Detect which cell encompasses the target text, then output its [X, Y] center coordinate. 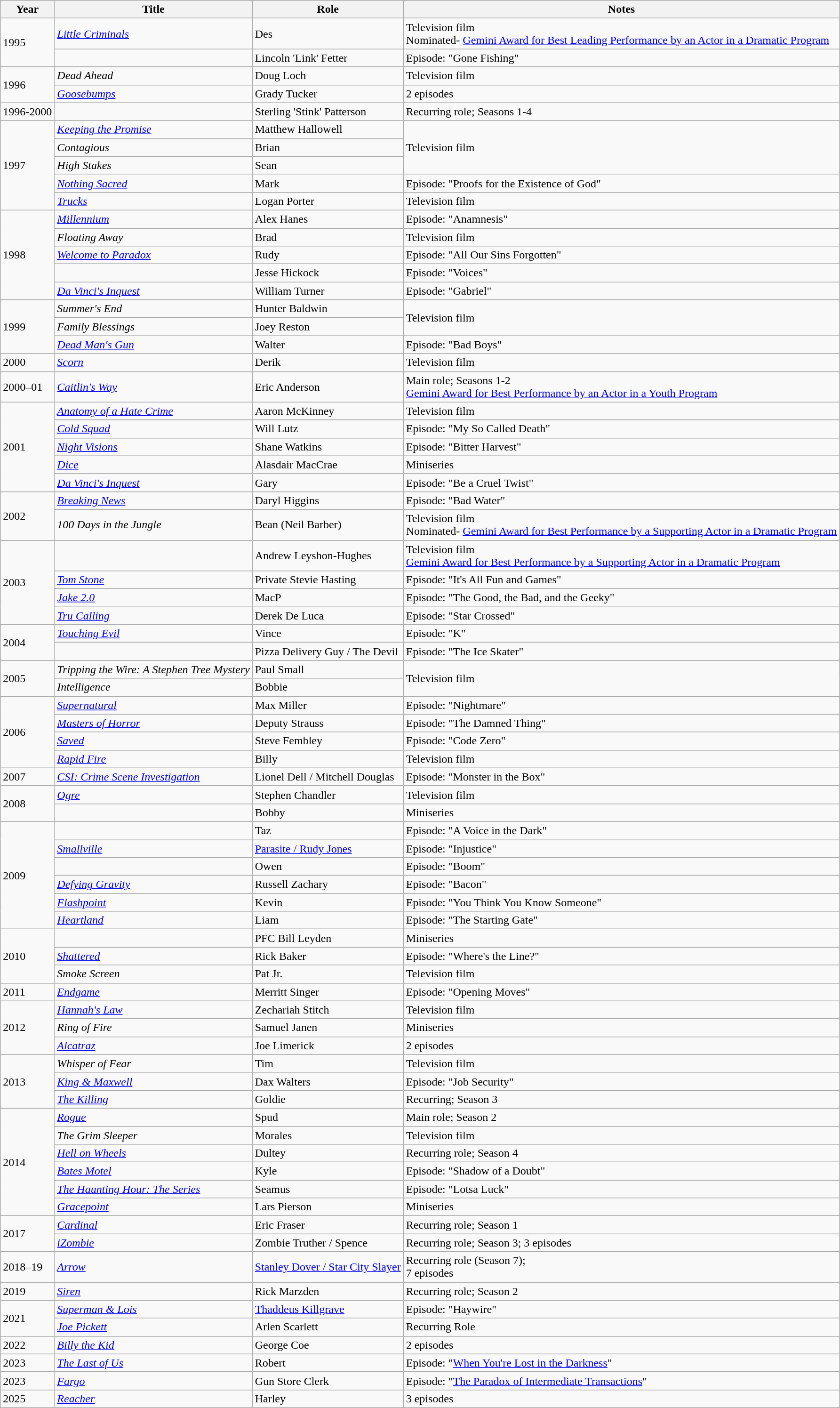
2003 [27, 583]
Episode: "Code Zero" [621, 741]
Episode: "All Our Sins Forgotten" [621, 255]
The Haunting Hour: The Series [153, 1189]
2014 [27, 1162]
Recurring role; Season 1 [621, 1225]
Hunter Baldwin [328, 309]
Stephen Chandler [328, 795]
Will Lutz [328, 429]
1995 [27, 42]
Daryl Higgins [328, 500]
Episode: "Be a Cruel Twist" [621, 483]
Rapid Fire [153, 759]
Episode: "Injustice" [621, 849]
2010 [27, 956]
Samuel Janen [328, 1028]
Sterling 'Stink' Patterson [328, 112]
Lionel Dell / Mitchell Douglas [328, 777]
Role [328, 9]
Breaking News [153, 500]
Merritt Singer [328, 992]
Episode: "Where's the Line?" [621, 956]
Gun Store Clerk [328, 1381]
2018–19 [27, 1267]
Recurring role (Season 7);7 episodes [621, 1267]
Joe Pickett [153, 1327]
Rogue [153, 1117]
Title [153, 9]
Pizza Delivery Guy / The Devil [328, 652]
Smallville [153, 849]
2000 [27, 362]
Harley [328, 1399]
Main role; Season 2 [621, 1117]
Trucks [153, 201]
King & Maxwell [153, 1081]
The Last of Us [153, 1363]
Nothing Sacred [153, 183]
2001 [27, 447]
George Coe [328, 1345]
Episode: "Job Security" [621, 1081]
Episode: "The Starting Gate" [621, 920]
2008 [27, 804]
Shattered [153, 956]
Bobby [328, 813]
Alcatraz [153, 1046]
Tru Calling [153, 616]
Ogre [153, 795]
The Grim Sleeper [153, 1135]
Television filmNominated- Gemini Award for Best Leading Performance by an Actor in a Dramatic Program [621, 34]
Episode: "Voices" [621, 273]
Welcome to Paradox [153, 255]
Rick Marzden [328, 1291]
Episode: "The Damned Thing" [621, 723]
Siren [153, 1291]
2017 [27, 1234]
Episode: "A Voice in the Dark" [621, 830]
Des [328, 34]
2013 [27, 1081]
Walter [328, 345]
Episode: "Proofs for the Existence of God" [621, 183]
Gracepoint [153, 1207]
Episode: "Gone Fishing" [621, 58]
Episode: "K" [621, 634]
Heartland [153, 920]
Taz [328, 830]
Caitlin's Way [153, 387]
2007 [27, 777]
Recurring role; Seasons 1-4 [621, 112]
2005 [27, 678]
Steve Fembley [328, 741]
Kevin [328, 902]
Episode: "The Paradox of Intermediate Transactions" [621, 1381]
MacP [328, 598]
Gary [328, 483]
Recurring role; Season 4 [621, 1153]
Episode: "My So Called Death" [621, 429]
Arrow [153, 1267]
Tom Stone [153, 580]
Notes [621, 9]
Matthew Hallowell [328, 129]
Vince [328, 634]
1996-2000 [27, 112]
Cardinal [153, 1225]
Episode: "Gabriel" [621, 291]
Endgame [153, 992]
Dax Walters [328, 1081]
2006 [27, 732]
Episode: "Nightmare" [621, 705]
Hannah's Law [153, 1010]
Recurring role; Season 2 [621, 1291]
Billy [328, 759]
CSI: Crime Scene Investigation [153, 777]
Mark [328, 183]
1996 [27, 85]
Episode: "Boom" [621, 867]
1997 [27, 165]
Recurring Role [621, 1327]
Paul Small [328, 669]
Lincoln 'Link' Fetter [328, 58]
Dead Ahead [153, 76]
Episode: "Lotsa Luck" [621, 1189]
2022 [27, 1345]
Liam [328, 920]
Episode: "Bacon" [621, 885]
Night Visions [153, 447]
2011 [27, 992]
1999 [27, 327]
Episode: "When You're Lost in the Darkness" [621, 1363]
Family Blessings [153, 327]
Thaddeus Killgrave [328, 1309]
Andrew Leyshon-Hughes [328, 555]
Goldie [328, 1099]
Zechariah Stitch [328, 1010]
Sean [328, 165]
Episode: "Bad Boys" [621, 345]
Whisper of Fear [153, 1063]
Episode: "Star Crossed" [621, 616]
Jake 2.0 [153, 598]
Alasdair MacCrae [328, 465]
Defying Gravity [153, 885]
Owen [328, 867]
Joey Reston [328, 327]
Aaron McKinney [328, 411]
Superman & Lois [153, 1309]
Brian [328, 147]
2019 [27, 1291]
Little Criminals [153, 34]
Max Miller [328, 705]
Goosebumps [153, 94]
High Stakes [153, 165]
2025 [27, 1399]
Keeping the Promise [153, 129]
Seamus [328, 1189]
Bobbie [328, 687]
Eric Fraser [328, 1225]
Supernatural [153, 705]
Bean (Neil Barber) [328, 524]
Brad [328, 237]
3 episodes [621, 1399]
Fargo [153, 1381]
Morales [328, 1135]
Episode: "It's All Fun and Games" [621, 580]
Contagious [153, 147]
Episode: "The Good, the Bad, and the Geeky" [621, 598]
Millennium [153, 219]
Episode: "You Think You Know Someone" [621, 902]
Masters of Horror [153, 723]
Spud [328, 1117]
Eric Anderson [328, 387]
Flashpoint [153, 902]
Robert [328, 1363]
Rudy [328, 255]
Russell Zachary [328, 885]
Episode: "Bitter Harvest" [621, 447]
Floating Away [153, 237]
Shane Watkins [328, 447]
Dultey [328, 1153]
2004 [27, 643]
Episode: "Haywire" [621, 1309]
1998 [27, 255]
Rick Baker [328, 956]
Recurring; Season 3 [621, 1099]
Smoke Screen [153, 974]
2000–01 [27, 387]
Year [27, 9]
2009 [27, 875]
Stanley Dover / Star City Slayer [328, 1267]
100 Days in the Jungle [153, 524]
Billy the Kid [153, 1345]
The Killing [153, 1099]
2021 [27, 1318]
2002 [27, 516]
Episode: "Bad Water" [621, 500]
Tripping the Wire: A Stephen Tree Mystery [153, 669]
Joe Limerick [328, 1046]
Grady Tucker [328, 94]
Episode: "The Ice Skater" [621, 652]
Summer's End [153, 309]
Tim [328, 1063]
Bates Motel [153, 1171]
Arlen Scarlett [328, 1327]
Recurring role; Season 3; 3 episodes [621, 1243]
Intelligence [153, 687]
Cold Squad [153, 429]
Zombie Truther / Spence [328, 1243]
iZombie [153, 1243]
Episode: "Monster in the Box" [621, 777]
Dice [153, 465]
Logan Porter [328, 201]
Touching Evil [153, 634]
Hell on Wheels [153, 1153]
Reacher [153, 1399]
Private Stevie Hasting [328, 580]
Episode: "Anamnesis" [621, 219]
Saved [153, 741]
Episode: "Opening Moves" [621, 992]
Alex Hanes [328, 219]
Derik [328, 362]
Dead Man's Gun [153, 345]
Lars Pierson [328, 1207]
Jesse Hickock [328, 273]
Scorn [153, 362]
Ring of Fire [153, 1028]
Deputy Strauss [328, 723]
PFC Bill Leyden [328, 938]
Television filmGemini Award for Best Performance by a Supporting Actor in a Dramatic Program [621, 555]
Kyle [328, 1171]
2012 [27, 1028]
Television filmNominated- Gemini Award for Best Performance by a Supporting Actor in a Dramatic Program [621, 524]
Anatomy of a Hate Crime [153, 411]
Derek De Luca [328, 616]
William Turner [328, 291]
Doug Loch [328, 76]
Parasite / Rudy Jones [328, 849]
Pat Jr. [328, 974]
Main role; Seasons 1-2Gemini Award for Best Performance by an Actor in a Youth Program [621, 387]
Episode: "Shadow of a Doubt" [621, 1171]
